Capture the cell that displays the provided text and extract its (x, y) central coordinate. 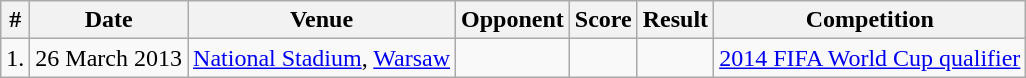
2014 FIFA World Cup qualifier (870, 58)
# (16, 20)
Venue (322, 20)
Score (603, 20)
Result (675, 20)
Opponent (513, 20)
Date (109, 20)
1. (16, 58)
Competition (870, 20)
26 March 2013 (109, 58)
National Stadium, Warsaw (322, 58)
